Return the (x, y) coordinate for the center point of the cell that contains the specified text.  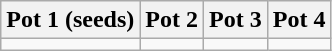
Pot 3 (236, 20)
Pot 1 (seeds) (70, 20)
Pot 4 (299, 20)
Pot 2 (172, 20)
